Return the [x, y] coordinate for the center point of the cell that contains the specified text.  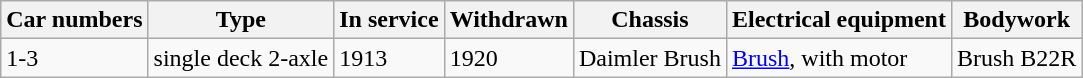
single deck 2-axle [241, 58]
1920 [508, 58]
Type [241, 20]
In service [389, 20]
Electrical equipment [838, 20]
Brush, with motor [838, 58]
1-3 [74, 58]
Brush B22R [1016, 58]
Bodywork [1016, 20]
Withdrawn [508, 20]
1913 [389, 58]
Chassis [650, 20]
Car numbers [74, 20]
Daimler Brush [650, 58]
